Identify which cell holds the provided text, then report its [x, y] central coordinate. 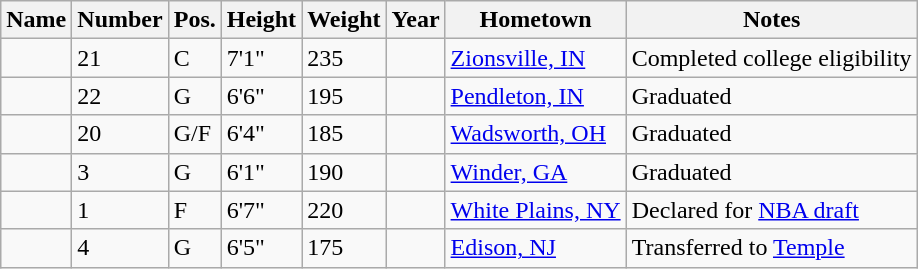
6'7" [261, 210]
195 [344, 96]
C [194, 58]
Year [416, 20]
Pendleton, IN [536, 96]
21 [120, 58]
4 [120, 248]
6'4" [261, 134]
20 [120, 134]
Height [261, 20]
Transferred to Temple [772, 248]
White Plains, NY [536, 210]
6'5" [261, 248]
Number [120, 20]
22 [120, 96]
Completed college eligibility [772, 58]
Wadsworth, OH [536, 134]
Zionsville, IN [536, 58]
G/F [194, 134]
3 [120, 172]
220 [344, 210]
Declared for NBA draft [772, 210]
235 [344, 58]
190 [344, 172]
185 [344, 134]
Hometown [536, 20]
175 [344, 248]
F [194, 210]
7'1" [261, 58]
6'6" [261, 96]
Name [36, 20]
Winder, GA [536, 172]
Edison, NJ [536, 248]
6'1" [261, 172]
Notes [772, 20]
Weight [344, 20]
Pos. [194, 20]
1 [120, 210]
